Return [x, y] of the center of cell containing provided text 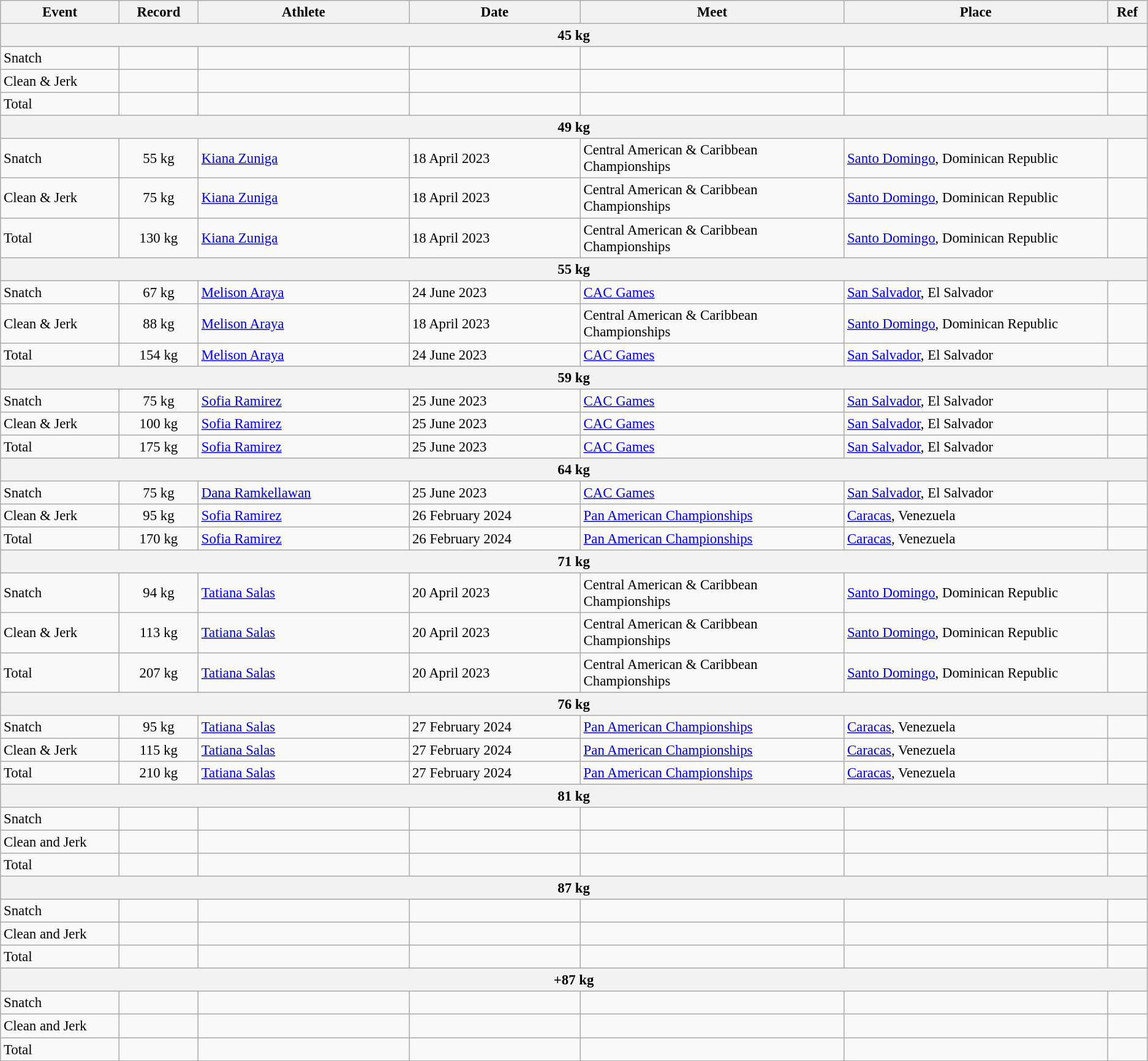
113 kg [158, 633]
81 kg [574, 796]
Dana Ramkellawan [303, 493]
175 kg [158, 447]
64 kg [574, 470]
Athlete [303, 12]
Place [976, 12]
154 kg [158, 355]
59 kg [574, 378]
170 kg [158, 539]
Date [495, 12]
115 kg [158, 750]
67 kg [158, 292]
Event [60, 12]
210 kg [158, 773]
Record [158, 12]
Meet [712, 12]
100 kg [158, 424]
Ref [1127, 12]
45 kg [574, 36]
88 kg [158, 323]
87 kg [574, 888]
49 kg [574, 127]
71 kg [574, 562]
76 kg [574, 704]
+87 kg [574, 980]
207 kg [158, 673]
130 kg [158, 238]
94 kg [158, 593]
